Scan for the cell matching the given text and deliver its [x, y] coordinate at center. 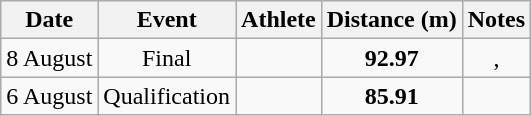
92.97 [392, 58]
Athlete [279, 20]
Qualification [167, 96]
Date [50, 20]
Distance (m) [392, 20]
Notes [496, 20]
Final [167, 58]
Event [167, 20]
6 August [50, 96]
, [496, 58]
85.91 [392, 96]
8 August [50, 58]
